Extract the (x, y) coordinate from the center of the cell holding the provided text.  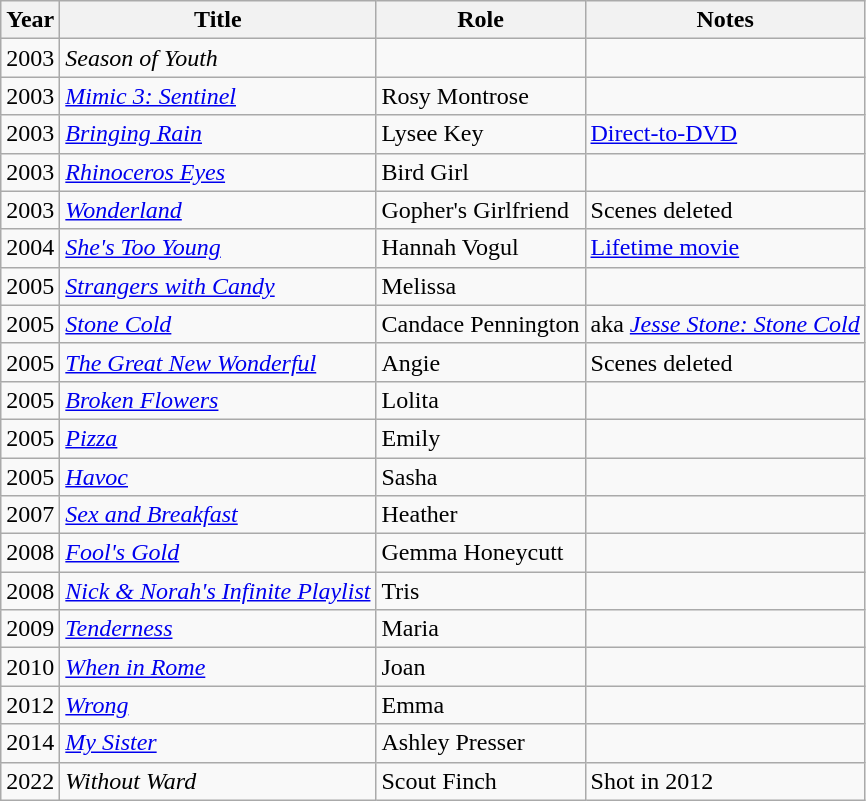
2004 (30, 248)
Without Ward (218, 781)
Rhinoceros Eyes (218, 172)
Emma (480, 705)
Lifetime movie (725, 248)
2007 (30, 515)
Joan (480, 667)
Broken Flowers (218, 400)
Stone Cold (218, 324)
Emily (480, 438)
Melissa (480, 286)
Season of Youth (218, 58)
2009 (30, 629)
2014 (30, 743)
Shot in 2012 (725, 781)
Lysee Key (480, 134)
Gopher's Girlfriend (480, 210)
Role (480, 20)
Heather (480, 515)
Year (30, 20)
When in Rome (218, 667)
Fool's Gold (218, 553)
Candace Pennington (480, 324)
Mimic 3: Sentinel (218, 96)
Scout Finch (480, 781)
Notes (725, 20)
Bringing Rain (218, 134)
Lolita (480, 400)
Tenderness (218, 629)
Nick & Norah's Infinite Playlist (218, 591)
Angie (480, 362)
The Great New Wonderful (218, 362)
Wonderland (218, 210)
2022 (30, 781)
2012 (30, 705)
Pizza (218, 438)
My Sister (218, 743)
She's Too Young (218, 248)
Direct-to-DVD (725, 134)
aka Jesse Stone: Stone Cold (725, 324)
Title (218, 20)
2010 (30, 667)
Wrong (218, 705)
Havoc (218, 477)
Bird Girl (480, 172)
Gemma Honeycutt (480, 553)
Strangers with Candy (218, 286)
Ashley Presser (480, 743)
Sasha (480, 477)
Rosy Montrose (480, 96)
Hannah Vogul (480, 248)
Maria (480, 629)
Tris (480, 591)
Sex and Breakfast (218, 515)
